Return [x, y] of the center of cell containing provided text 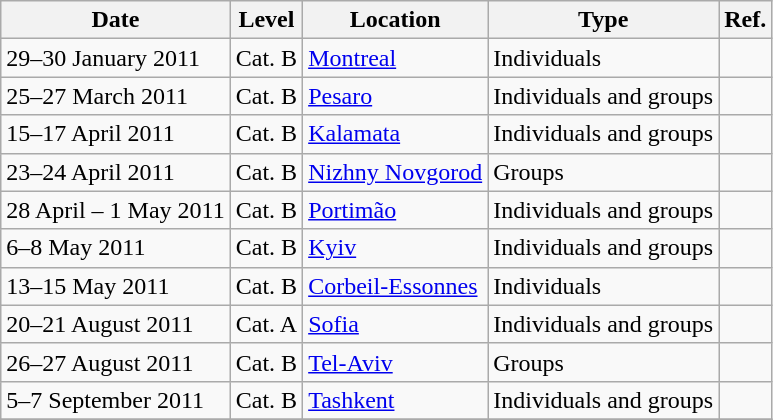
6–8 May 2011 [116, 248]
13–15 May 2011 [116, 286]
15–17 April 2011 [116, 134]
Level [266, 20]
Corbeil-Essonnes [396, 286]
Cat. A [266, 324]
Location [396, 20]
5–7 September 2011 [116, 400]
20–21 August 2011 [116, 324]
Montreal [396, 58]
Kalamata [396, 134]
Tashkent [396, 400]
Sofia [396, 324]
Tel-Aviv [396, 362]
Nizhny Novgorod [396, 172]
Kyiv [396, 248]
29–30 January 2011 [116, 58]
25–27 March 2011 [116, 96]
Ref. [746, 20]
26–27 August 2011 [116, 362]
28 April – 1 May 2011 [116, 210]
Date [116, 20]
Type [604, 20]
Portimão [396, 210]
Pesaro [396, 96]
23–24 April 2011 [116, 172]
